Determine the (X, Y) coordinate at the center of the cell enclosing the given text.  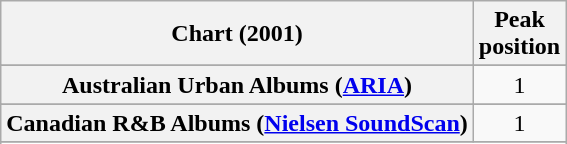
Peakposition (519, 34)
Canadian R&B Albums (Nielsen SoundScan) (238, 123)
Australian Urban Albums (ARIA) (238, 85)
Chart (2001) (238, 34)
